For the text-containing cell, return its midpoint in [x, y] coordinate format. 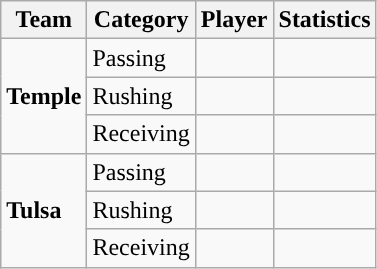
Category [141, 20]
Statistics [324, 20]
Tulsa [44, 210]
Player [234, 20]
Team [44, 20]
Temple [44, 96]
